Detect which cell encompasses the target text, then output its (X, Y) center coordinate. 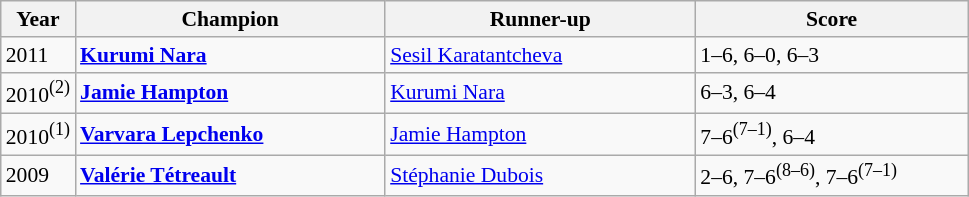
7–6(7–1), 6–4 (832, 134)
Stéphanie Dubois (540, 176)
Score (832, 19)
Year (38, 19)
1–6, 6–0, 6–3 (832, 55)
Varvara Lepchenko (230, 134)
2009 (38, 176)
Valérie Tétreault (230, 176)
2010(2) (38, 92)
Champion (230, 19)
2010(1) (38, 134)
2–6, 7–6(8–6), 7–6(7–1) (832, 176)
2011 (38, 55)
Runner-up (540, 19)
Sesil Karatantcheva (540, 55)
6–3, 6–4 (832, 92)
